Find where the given text appears and provide that cell's center as (x, y) coordinate. 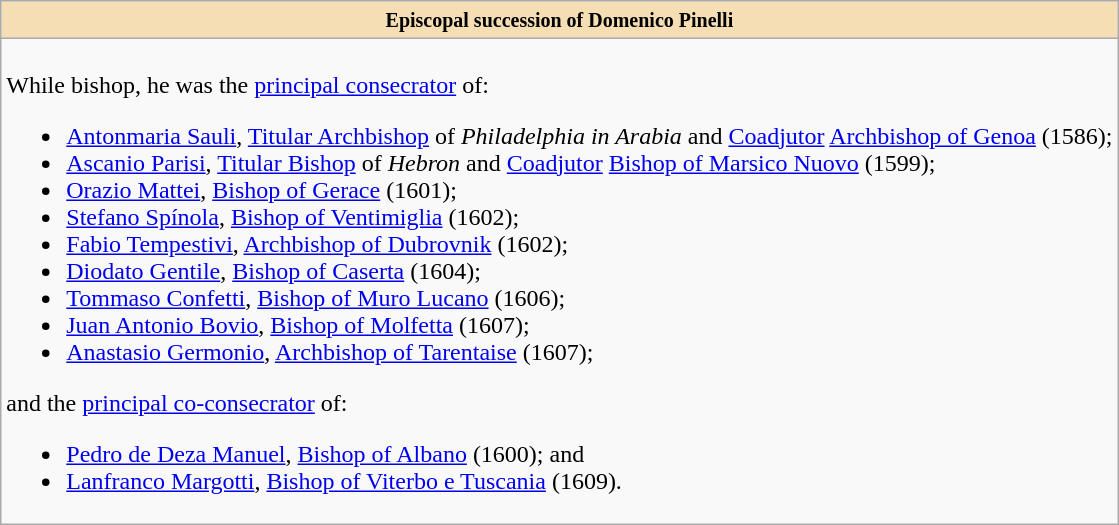
Episcopal succession of Domenico Pinelli (560, 20)
